Capture the cell that displays the provided text and extract its [X, Y] central coordinate. 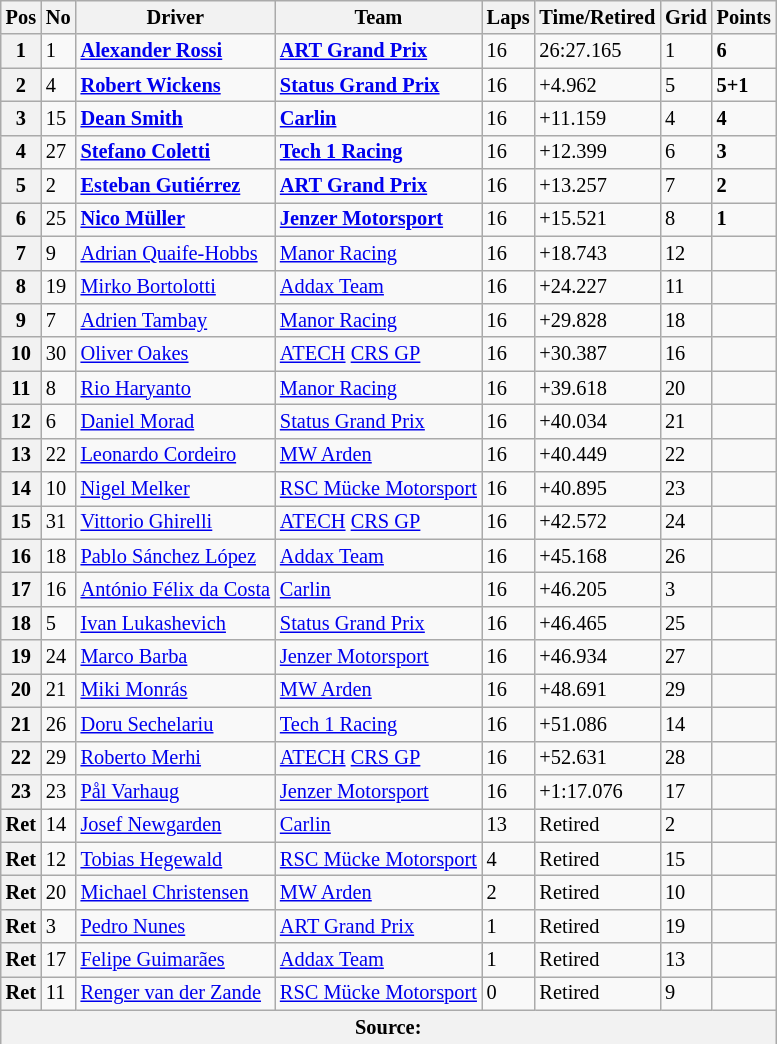
Adrian Quaife-Hobbs [176, 253]
+1:17.076 [598, 791]
Alexander Rossi [176, 51]
+48.691 [598, 690]
Adrien Tambay [176, 320]
28 [686, 758]
+46.934 [598, 657]
Michael Christensen [176, 892]
+46.465 [598, 623]
Source: [388, 1027]
Team [378, 17]
Robert Wickens [176, 85]
+24.227 [598, 287]
Pedro Nunes [176, 926]
+4.962 [598, 85]
Nigel Melker [176, 489]
Leonardo Cordeiro [176, 455]
Marco Barba [176, 657]
+40.449 [598, 455]
Oliver Oakes [176, 354]
Laps [508, 17]
30 [58, 354]
5+1 [744, 85]
+13.257 [598, 186]
Pablo Sánchez López [176, 556]
+42.572 [598, 522]
+30.387 [598, 354]
Grid [686, 17]
No [58, 17]
+12.399 [598, 152]
31 [58, 522]
+18.743 [598, 253]
Roberto Merhi [176, 758]
Points [744, 17]
Stefano Coletti [176, 152]
+40.895 [598, 489]
Daniel Morad [176, 421]
+51.086 [598, 724]
Felipe Guimarães [176, 960]
+45.168 [598, 556]
+39.618 [598, 388]
Ivan Lukashevich [176, 623]
Pål Varhaug [176, 791]
Tobias Hegewald [176, 859]
Driver [176, 17]
+11.159 [598, 118]
+46.205 [598, 589]
Vittorio Ghirelli [176, 522]
+15.521 [598, 219]
Josef Newgarden [176, 825]
Nico Müller [176, 219]
26:27.165 [598, 51]
António Félix da Costa [176, 589]
Rio Haryanto [176, 388]
Mirko Bortolotti [176, 287]
Time/Retired [598, 17]
+52.631 [598, 758]
Dean Smith [176, 118]
Renger van der Zande [176, 993]
Miki Monrás [176, 690]
+40.034 [598, 421]
Pos [21, 17]
Esteban Gutiérrez [176, 186]
Doru Sechelariu [176, 724]
+29.828 [598, 320]
0 [508, 993]
